Pinpoint the cell where the given text exists, returning its [x, y] midpoint coordinate. 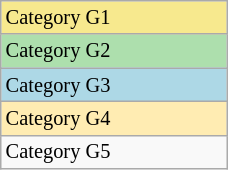
Category G3 [114, 85]
Category G1 [114, 17]
Category G4 [114, 118]
Category G2 [114, 51]
Category G5 [114, 152]
